For the text-containing cell, return its midpoint in [x, y] coordinate format. 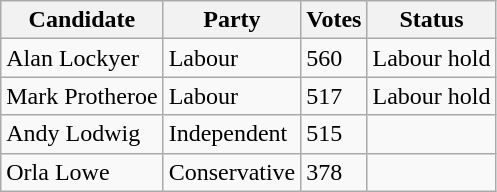
Party [232, 20]
Independent [232, 134]
Votes [334, 20]
Andy Lodwig [82, 134]
560 [334, 58]
Candidate [82, 20]
Status [432, 20]
Orla Lowe [82, 172]
Mark Protheroe [82, 96]
378 [334, 172]
515 [334, 134]
517 [334, 96]
Alan Lockyer [82, 58]
Conservative [232, 172]
